Pinpoint the cell where the given text exists, returning its [x, y] midpoint coordinate. 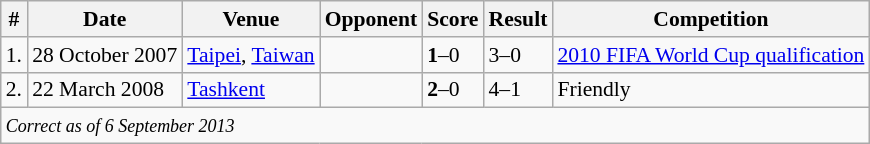
Result [518, 19]
1–0 [452, 55]
22 March 2008 [104, 90]
Friendly [710, 90]
4–1 [518, 90]
Opponent [372, 19]
Score [452, 19]
3–0 [518, 55]
2. [14, 90]
Date [104, 19]
Tashkent [250, 90]
1. [14, 55]
2010 FIFA World Cup qualification [710, 55]
Competition [710, 19]
Taipei, Taiwan [250, 55]
28 October 2007 [104, 55]
# [14, 19]
Venue [250, 19]
Correct as of 6 September 2013 [436, 126]
2–0 [452, 90]
